Pinpoint the cell where the given text exists, returning its [X, Y] midpoint coordinate. 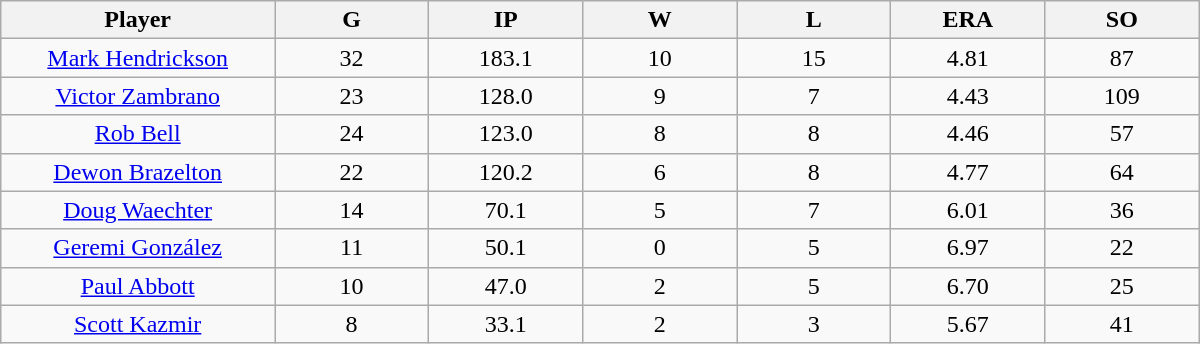
14 [352, 210]
Scott Kazmir [138, 324]
123.0 [506, 134]
32 [352, 58]
120.2 [506, 172]
ERA [968, 20]
15 [814, 58]
0 [660, 248]
41 [1122, 324]
109 [1122, 96]
4.43 [968, 96]
3 [814, 324]
4.81 [968, 58]
5.67 [968, 324]
6.01 [968, 210]
50.1 [506, 248]
33.1 [506, 324]
Mark Hendrickson [138, 58]
L [814, 20]
9 [660, 96]
70.1 [506, 210]
Dewon Brazelton [138, 172]
W [660, 20]
4.46 [968, 134]
64 [1122, 172]
SO [1122, 20]
6 [660, 172]
57 [1122, 134]
6.70 [968, 286]
47.0 [506, 286]
4.77 [968, 172]
36 [1122, 210]
11 [352, 248]
Paul Abbott [138, 286]
25 [1122, 286]
Player [138, 20]
Rob Bell [138, 134]
G [352, 20]
23 [352, 96]
87 [1122, 58]
Doug Waechter [138, 210]
Geremi González [138, 248]
128.0 [506, 96]
6.97 [968, 248]
183.1 [506, 58]
IP [506, 20]
24 [352, 134]
Victor Zambrano [138, 96]
